For the text-containing cell, return its midpoint in [X, Y] coordinate format. 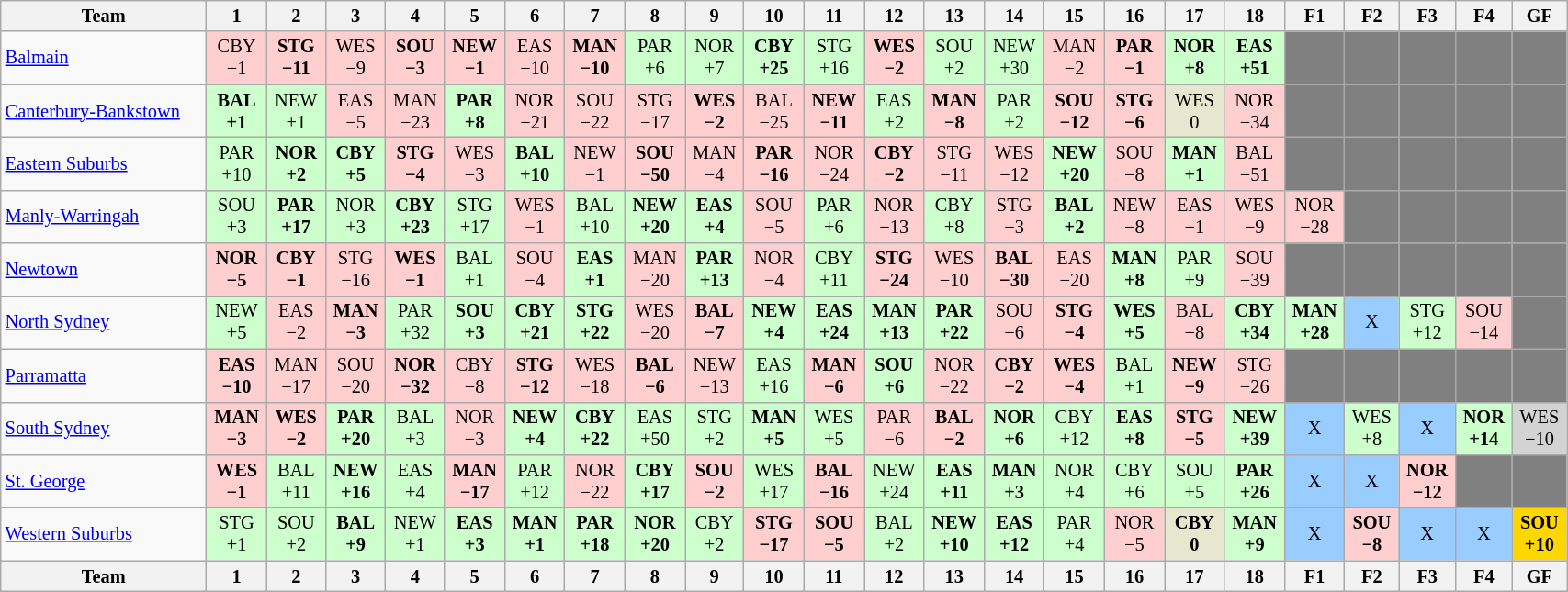
PAR+8 [474, 111]
Balmain [104, 58]
BAL−7 [715, 322]
EAS+16 [773, 375]
NOR−4 [773, 270]
MAN−10 [595, 58]
EAS+51 [1255, 58]
NOR−32 [415, 375]
PAR+2 [1014, 111]
BAL−8 [1194, 322]
Canterbury-Bankstown [104, 111]
NEW+16 [355, 481]
PAR+32 [415, 322]
NOR+7 [715, 58]
WES+17 [773, 481]
SOU−39 [1255, 270]
NOR−3 [474, 429]
STG−16 [355, 270]
CBY+25 [773, 58]
NOR+14 [1484, 429]
MAN−4 [715, 163]
STG−26 [1255, 375]
SOU−3 [415, 58]
MAN+9 [1255, 534]
PAR−16 [773, 163]
SOU+5 [1194, 481]
CBY+12 [1075, 429]
WES−18 [595, 375]
NEW−13 [715, 375]
NOR+8 [1194, 58]
NEW+24 [895, 481]
NOR+2 [296, 163]
SOU+10 [1540, 534]
PAR+17 [296, 217]
WES+8 [1372, 429]
SOU−20 [355, 375]
PAR+13 [715, 270]
WES−12 [1014, 163]
BAL−16 [834, 481]
CBY+2 [715, 534]
CBY−8 [474, 375]
WES−3 [474, 163]
BAL+11 [296, 481]
SOU−4 [535, 270]
BAL+9 [355, 534]
PAR+4 [1075, 534]
STG−3 [1014, 217]
NEW+30 [1014, 58]
PAR+20 [355, 429]
BAL−6 [654, 375]
SOU−50 [654, 163]
EAS+8 [1134, 429]
NOR−24 [834, 163]
Newtown [104, 270]
NEW−11 [834, 111]
BAL−25 [773, 111]
NOR+20 [654, 534]
North Sydney [104, 322]
EAS−20 [1075, 270]
EAS+1 [595, 270]
MAN−2 [1075, 58]
MAN+8 [1134, 270]
NEW−9 [1194, 375]
St. George [104, 481]
NOR−28 [1314, 217]
SOU+6 [895, 375]
WES−4 [1075, 375]
STG+16 [834, 58]
EAS+3 [474, 534]
STG−24 [895, 270]
CBY+22 [595, 429]
NOR−12 [1427, 481]
STG−5 [1194, 429]
NOR−34 [1255, 111]
NEW+10 [953, 534]
Eastern Suburbs [104, 163]
EAS+12 [1014, 534]
SOU−14 [1484, 322]
MAN−23 [415, 111]
MAN+13 [895, 322]
WES0 [1194, 111]
CBY+21 [535, 322]
WES−20 [654, 322]
Parramatta [104, 375]
MAN+3 [1014, 481]
EAS+24 [834, 322]
CBY+5 [355, 163]
EAS+2 [895, 111]
BAL−2 [953, 429]
STG+2 [715, 429]
EAS+11 [953, 481]
PAR+12 [535, 481]
STG+17 [474, 217]
Manly-Warringah [104, 217]
STG+22 [595, 322]
CBY+23 [415, 217]
PAR+10 [237, 163]
EAS−5 [355, 111]
BAL−51 [1255, 163]
NEW+5 [237, 322]
SOU−2 [715, 481]
PAR+22 [953, 322]
MAN+5 [773, 429]
SOU−12 [1075, 111]
CBY+17 [654, 481]
STG−12 [535, 375]
EAS−1 [1194, 217]
PAR+26 [1255, 481]
MAN+28 [1314, 322]
PAR−1 [1134, 58]
CBY+34 [1255, 322]
STG+1 [237, 534]
CBY+11 [834, 270]
EAS+50 [654, 429]
NOR+6 [1014, 429]
CBY+6 [1134, 481]
EAS−2 [296, 322]
South Sydney [104, 429]
PAR+9 [1194, 270]
MAN−6 [834, 375]
CBY+8 [953, 217]
MAN−8 [953, 111]
Western Suburbs [104, 534]
STG−6 [1134, 111]
BAL−30 [1014, 270]
MAN−20 [654, 270]
PAR+18 [595, 534]
NOR+3 [355, 217]
SOU−22 [595, 111]
NOR+4 [1075, 481]
NEW+39 [1255, 429]
NEW−8 [1134, 217]
NOR−21 [535, 111]
CBY0 [1194, 534]
STG+12 [1427, 322]
PAR−6 [895, 429]
NOR−13 [895, 217]
SOU−6 [1014, 322]
BAL+3 [415, 429]
